Detect which cell encompasses the target text, then output its (X, Y) center coordinate. 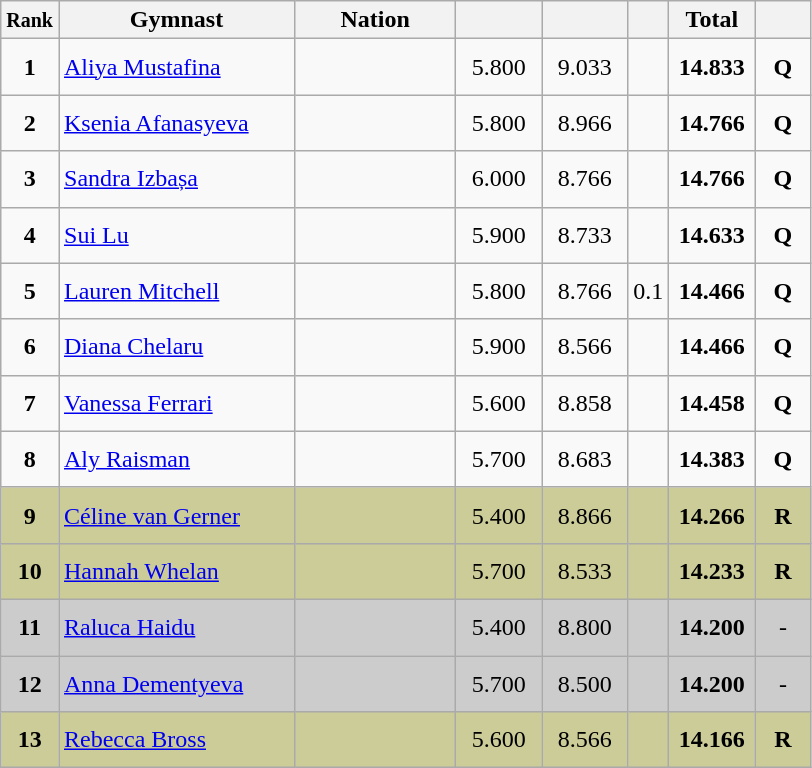
8.683 (585, 459)
Aliya Mustafina (176, 67)
Nation (376, 20)
8.533 (585, 571)
10 (30, 571)
6.000 (499, 179)
5 (30, 291)
2 (30, 123)
Sui Lu (176, 235)
14.233 (712, 571)
Gymnast (176, 20)
Rebecca Bross (176, 740)
Lauren Mitchell (176, 291)
14.166 (712, 740)
14.633 (712, 235)
7 (30, 403)
1 (30, 67)
14.383 (712, 459)
6 (30, 347)
Sandra Izbașa (176, 179)
Aly Raisman (176, 459)
Ksenia Afanasyeva (176, 123)
8 (30, 459)
3 (30, 179)
8.800 (585, 627)
14.266 (712, 515)
13 (30, 740)
8.866 (585, 515)
8.500 (585, 684)
Total (712, 20)
14.833 (712, 67)
9 (30, 515)
14.458 (712, 403)
Rank (30, 20)
Anna Dementyeva (176, 684)
9.033 (585, 67)
11 (30, 627)
8.733 (585, 235)
Raluca Haidu (176, 627)
Céline van Gerner (176, 515)
4 (30, 235)
Diana Chelaru (176, 347)
0.1 (648, 291)
12 (30, 684)
Hannah Whelan (176, 571)
8.858 (585, 403)
8.966 (585, 123)
Vanessa Ferrari (176, 403)
